Determine the (x, y) coordinate at the center of the cell enclosing the given text.  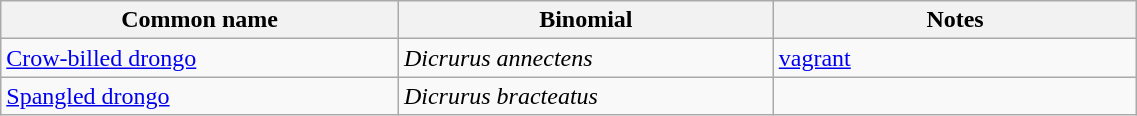
Spangled drongo (200, 96)
Dicrurus bracteatus (586, 96)
Binomial (586, 20)
Notes (955, 20)
Common name (200, 20)
Crow-billed drongo (200, 58)
vagrant (955, 58)
Dicrurus annectens (586, 58)
